Determine the [X, Y] coordinate at the center of the cell enclosing the given text.  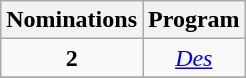
Nominations [72, 20]
Des [194, 58]
Program [194, 20]
2 [72, 58]
